Locate the cell with the specified text and output its (x, y) center coordinate. 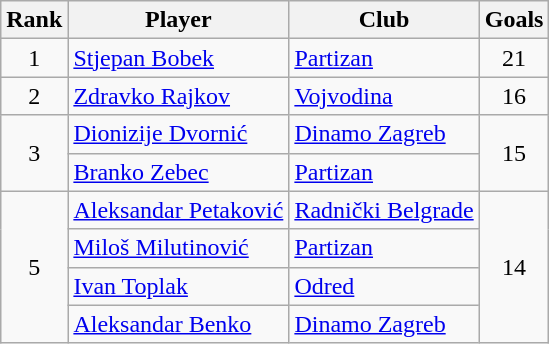
Vojvodina (384, 96)
Club (384, 20)
Player (178, 20)
Zdravko Rajkov (178, 96)
Goals (514, 20)
3 (34, 153)
Aleksandar Petaković (178, 210)
5 (34, 267)
Ivan Toplak (178, 286)
Odred (384, 286)
14 (514, 267)
Dionizije Dvornić (178, 134)
21 (514, 58)
Miloš Milutinović (178, 248)
16 (514, 96)
Rank (34, 20)
Aleksandar Benko (178, 324)
1 (34, 58)
Branko Zebec (178, 172)
15 (514, 153)
Stjepan Bobek (178, 58)
Radnički Belgrade (384, 210)
2 (34, 96)
